Capture the cell that displays the provided text and extract its (X, Y) central coordinate. 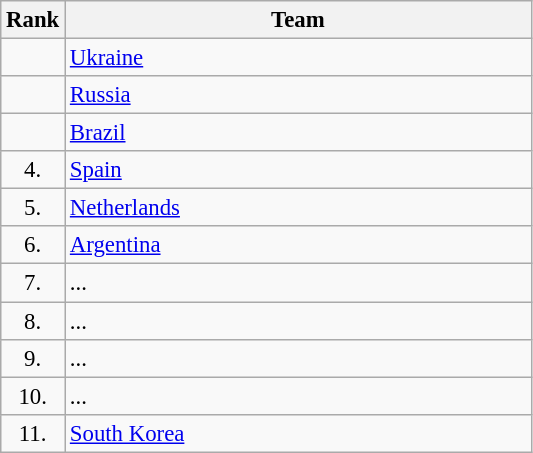
Spain (298, 170)
6. (33, 245)
4. (33, 170)
7. (33, 283)
5. (33, 208)
Russia (298, 95)
Ukraine (298, 58)
South Korea (298, 433)
9. (33, 358)
Brazil (298, 133)
8. (33, 321)
11. (33, 433)
Team (298, 20)
Netherlands (298, 208)
Argentina (298, 245)
10. (33, 396)
Rank (33, 20)
